Provide the [x, y] coordinate of the cell's center where the given text is located.  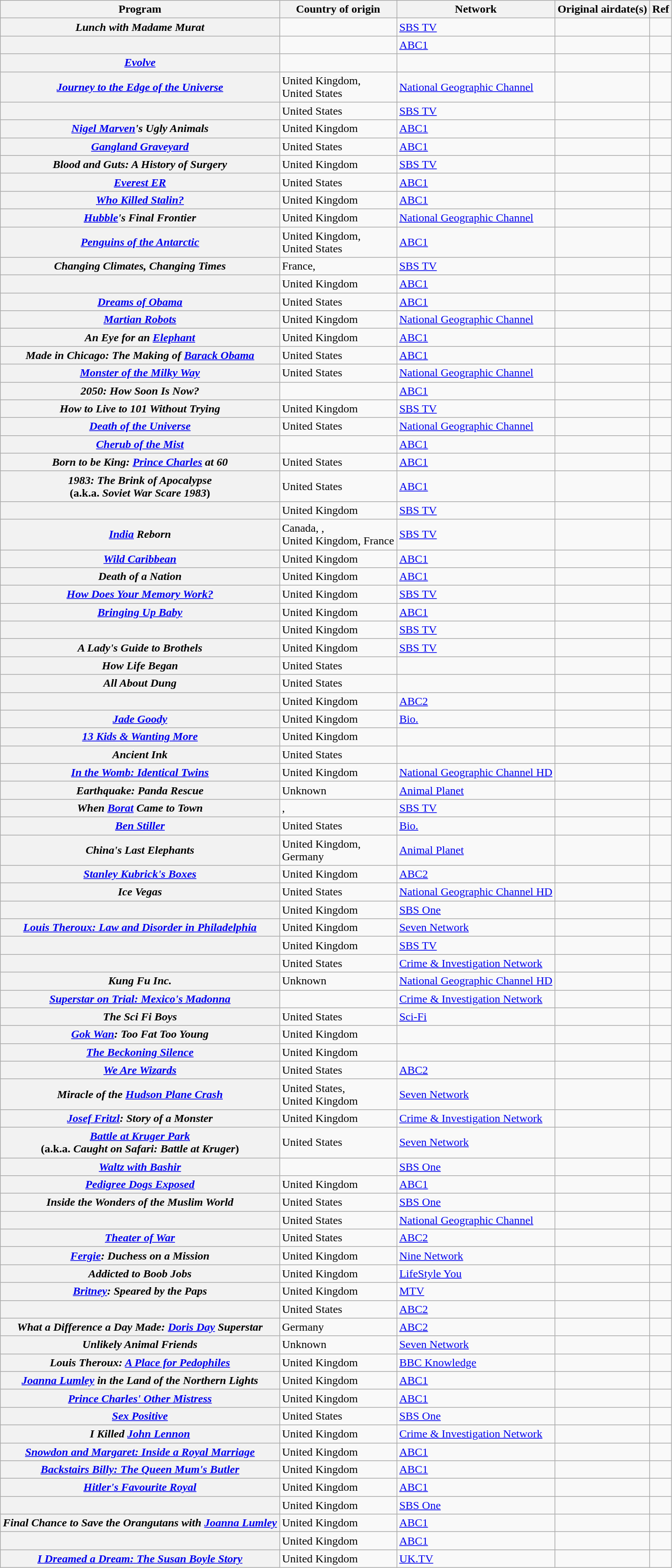
1983: The Brink of Apocalypse(a.k.a. Soviet War Scare 1983) [140, 486]
Ref [661, 9]
Jade Goody [140, 719]
When Borat Came to Town [140, 808]
Ice Vegas [140, 892]
Born to be King: Prince Charles at 60 [140, 462]
Death of a Nation [140, 577]
Kung Fu Inc. [140, 981]
Lunch with Madame Murat [140, 27]
Nigel Marven's Ugly Animals [140, 129]
Nine Network [476, 1256]
Martian Robots [140, 320]
UK.TV [476, 1559]
Journey to the Edge of the Universe [140, 87]
How Does Your Memory Work? [140, 594]
Miracle of the Hudson Plane Crash [140, 1094]
Germany [338, 1327]
Snowdon and Margaret: Inside a Royal Marriage [140, 1451]
How to Live to 101 Without Trying [140, 409]
Theater of War [140, 1238]
Monster of the Milky Way [140, 373]
We Are Wizards [140, 1070]
I Dreamed a Dream: The Susan Boyle Story [140, 1559]
Who Killed Stalin? [140, 200]
BBC Knowledge [476, 1363]
Evolve [140, 63]
Unlikely Animal Friends [140, 1345]
Made in Chicago: The Making of Barack Obama [140, 355]
Ben Stiller [140, 826]
Stanley Kubrick's Boxes [140, 874]
Inside the Wonders of the Muslim World [140, 1202]
China's Last Elephants [140, 850]
Everest ER [140, 182]
In the Womb: Identical Twins [140, 772]
Country of origin [338, 9]
LifeStyle You [476, 1274]
2050: How Soon Is Now? [140, 391]
Battle at Kruger Park(a.k.a. Caught on Safari: Battle at Kruger) [140, 1142]
France, [338, 266]
Original airdate(s) [602, 9]
United Kingdom,Germany [338, 850]
Hubble's Final Frontier [140, 218]
Louis Theroux: Law and Disorder in Philadelphia [140, 928]
Gangland Graveyard [140, 147]
Dreams of Obama [140, 302]
Death of the Universe [140, 426]
Ancient Ink [140, 755]
Final Chance to Save the Orangutans with Joanna Lumley [140, 1523]
Program [140, 9]
Sci-Fi [476, 1017]
An Eye for an Elephant [140, 337]
Wild Caribbean [140, 558]
Blood and Guts: A History of Surgery [140, 164]
Joanna Lumley in the Land of the Northern Lights [140, 1380]
Britney: Speared by the Paps [140, 1291]
I Killed John Lennon [140, 1434]
Bringing Up Baby [140, 612]
, [338, 808]
Earthquake: Panda Rescue [140, 790]
Changing Climates, Changing Times [140, 266]
Waltz with Bashir [140, 1167]
Backstairs Billy: The Queen Mum's Butler [140, 1470]
Canada, ,United Kingdom, France [338, 535]
India Reborn [140, 535]
Cherub of the Mist [140, 444]
Hitler's Favourite Royal [140, 1487]
The Beckoning Silence [140, 1052]
MTV [476, 1291]
How Life Began [140, 666]
Network [476, 9]
Addicted to Boob Jobs [140, 1274]
Josef Fritzl: Story of a Monster [140, 1118]
United States,United Kingdom [338, 1094]
The Sci Fi Boys [140, 1017]
Prince Charles' Other Mistress [140, 1398]
13 Kids & Wanting More [140, 737]
Fergie: Duchess on a Mission [140, 1256]
What a Difference a Day Made: Doris Day Superstar [140, 1327]
Sex Positive [140, 1416]
Pedigree Dogs Exposed [140, 1185]
Superstar on Trial: Mexico's Madonna [140, 999]
Gok Wan: Too Fat Too Young [140, 1034]
Penguins of the Antarctic [140, 242]
Louis Theroux: A Place for Pedophiles [140, 1363]
All About Dung [140, 683]
A Lady's Guide to Brothels [140, 648]
